Locate the cell with the specified text and output its [X, Y] center coordinate. 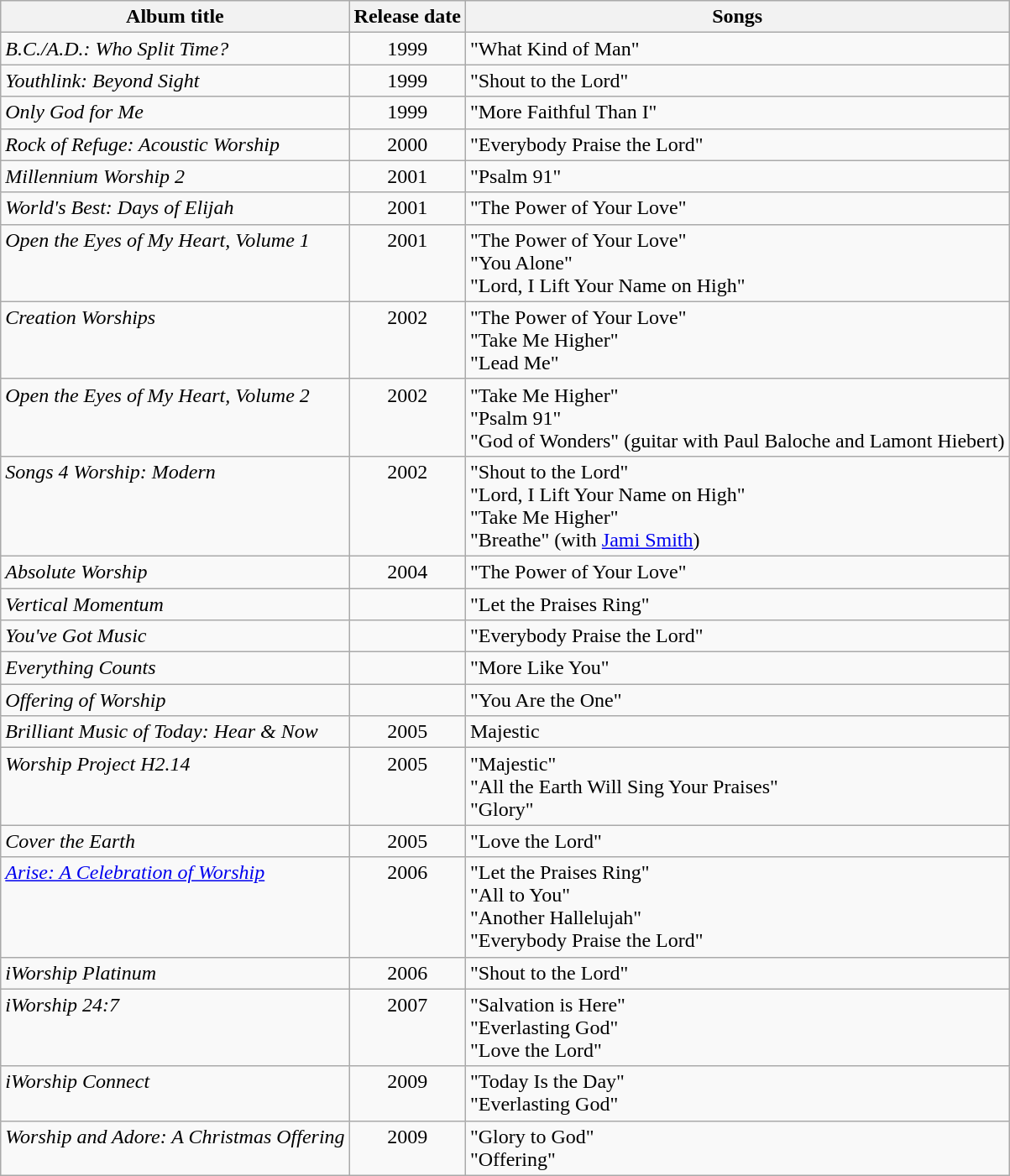
"Let the Praises Ring""All to You""Another Hallelujah""Everybody Praise the Lord" [737, 907]
Offering of Worship [175, 700]
Majestic [737, 732]
World's Best: Days of Elijah [175, 208]
iWorship Connect [175, 1093]
Brilliant Music of Today: Hear & Now [175, 732]
Release date [407, 17]
Album title [175, 17]
"More Faithful Than I" [737, 112]
"Shout to the Lord""Lord, I Lift Your Name on High""Take Me Higher""Breathe" (with Jami Smith) [737, 505]
Vertical Momentum [175, 604]
"Today Is the Day""Everlasting God" [737, 1093]
Songs [737, 17]
Absolute Worship [175, 572]
iWorship 24:7 [175, 1027]
iWorship Platinum [175, 973]
"The Power of Your Love""You Alone""Lord, I Lift Your Name on High" [737, 263]
Songs 4 Worship: Modern [175, 505]
"The Power of Your Love""Take Me Higher""Lead Me" [737, 340]
2007 [407, 1027]
"Psalm 91" [737, 176]
Arise: A Celebration of Worship [175, 907]
You've Got Music [175, 636]
"You Are the One" [737, 700]
Cover the Earth [175, 841]
B.C./A.D.: Who Split Time? [175, 49]
Only God for Me [175, 112]
Rock of Refuge: Acoustic Worship [175, 144]
Open the Eyes of My Heart, Volume 1 [175, 263]
"Love the Lord" [737, 841]
Worship and Adore: A Christmas Offering [175, 1148]
Creation Worships [175, 340]
"Salvation is Here""Everlasting God""Love the Lord" [737, 1027]
2004 [407, 572]
"Majestic""All the Earth Will Sing Your Praises""Glory" [737, 787]
Millennium Worship 2 [175, 176]
"Glory to God""Offering" [737, 1148]
Open the Eyes of My Heart, Volume 2 [175, 417]
Youthlink: Beyond Sight [175, 81]
Worship Project H2.14 [175, 787]
"Let the Praises Ring" [737, 604]
2000 [407, 144]
"What Kind of Man" [737, 49]
"Take Me Higher""Psalm 91""God of Wonders" (guitar with Paul Baloche and Lamont Hiebert) [737, 417]
"More Like You" [737, 668]
Everything Counts [175, 668]
